Pinpoint the cell where the given text exists, returning its (x, y) midpoint coordinate. 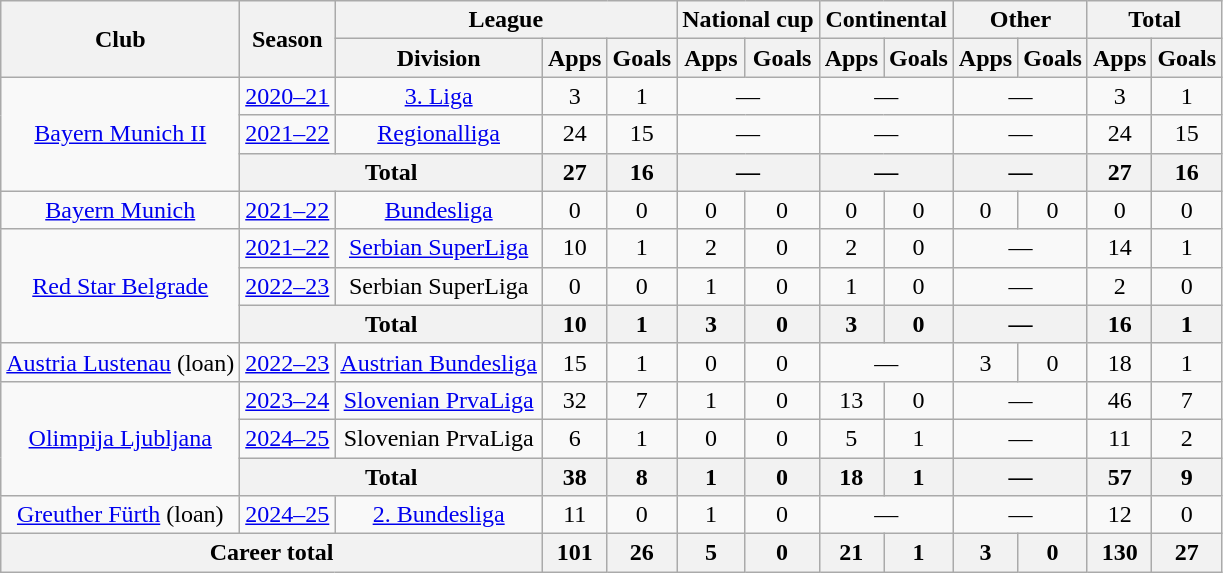
3. Liga (439, 96)
2023–24 (288, 400)
Season (288, 39)
League (506, 20)
Greuther Fürth (loan) (120, 515)
Regionalliga (439, 134)
Austrian Bundesliga (439, 362)
26 (642, 553)
Division (439, 58)
Continental (886, 20)
6 (575, 438)
12 (1119, 515)
13 (851, 400)
14 (1119, 248)
Bundesliga (439, 210)
57 (1119, 477)
Club (120, 39)
101 (575, 553)
46 (1119, 400)
Bayern Munich (120, 210)
Bayern Munich II (120, 134)
2. Bundesliga (439, 515)
2020–21 (288, 96)
National cup (748, 20)
21 (851, 553)
9 (1187, 477)
32 (575, 400)
Olimpija Ljubljana (120, 438)
Red Star Belgrade (120, 286)
130 (1119, 553)
38 (575, 477)
Other (1020, 20)
Career total (272, 553)
8 (642, 477)
Austria Lustenau (loan) (120, 362)
